Scan for the cell matching the given text and deliver its (x, y) coordinate at center. 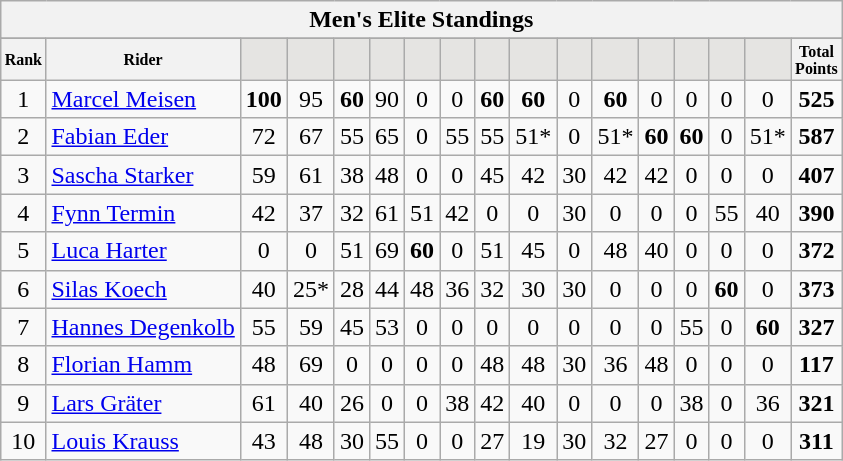
95 (310, 99)
Sascha Starker (143, 175)
37 (310, 213)
Fabian Eder (143, 137)
5 (24, 251)
Rider (143, 60)
3 (24, 175)
525 (816, 99)
28 (352, 289)
65 (386, 137)
Rank (24, 60)
44 (386, 289)
100 (264, 99)
390 (816, 213)
372 (816, 251)
Hannes Degenkolb (143, 327)
8 (24, 365)
4 (24, 213)
19 (534, 441)
Louis Krauss (143, 441)
327 (816, 327)
Silas Koech (143, 289)
1 (24, 99)
25* (310, 289)
9 (24, 403)
Lars Gräter (143, 403)
Luca Harter (143, 251)
Marcel Meisen (143, 99)
67 (310, 137)
72 (264, 137)
117 (816, 365)
43 (264, 441)
10 (24, 441)
53 (386, 327)
6 (24, 289)
Men's Elite Standings (422, 20)
Fynn Termin (143, 213)
373 (816, 289)
Florian Hamm (143, 365)
311 (816, 441)
26 (352, 403)
407 (816, 175)
2 (24, 137)
7 (24, 327)
321 (816, 403)
587 (816, 137)
TotalPoints (816, 60)
90 (386, 99)
